For the text-containing cell, return its midpoint in (x, y) coordinate format. 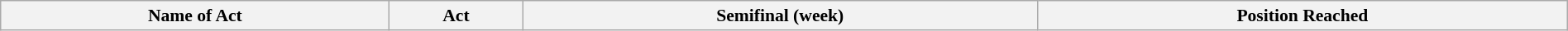
Act (457, 15)
Position Reached (1302, 15)
Name of Act (195, 15)
Semifinal (week) (780, 15)
